Search for the cell housing the specified text and yield its (x, y) center coordinate. 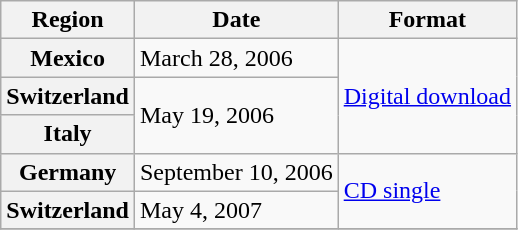
Region (68, 20)
May 19, 2006 (236, 115)
March 28, 2006 (236, 58)
Format (427, 20)
September 10, 2006 (236, 172)
CD single (427, 191)
Germany (68, 172)
Digital download (427, 96)
Date (236, 20)
Mexico (68, 58)
May 4, 2007 (236, 210)
Italy (68, 134)
